For the text-containing cell, return its midpoint in [X, Y] coordinate format. 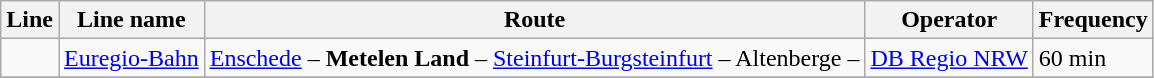
Operator [949, 20]
Euregio-Bahn [131, 58]
Line name [131, 20]
DB Regio NRW [949, 58]
Line [30, 20]
Route [534, 20]
Frequency [1093, 20]
60 min [1093, 58]
Enschede – Metelen Land – Steinfurt-Burgsteinfurt – Altenberge – [534, 58]
